Output the (X, Y) coordinate of the center of the cell containing the given text.  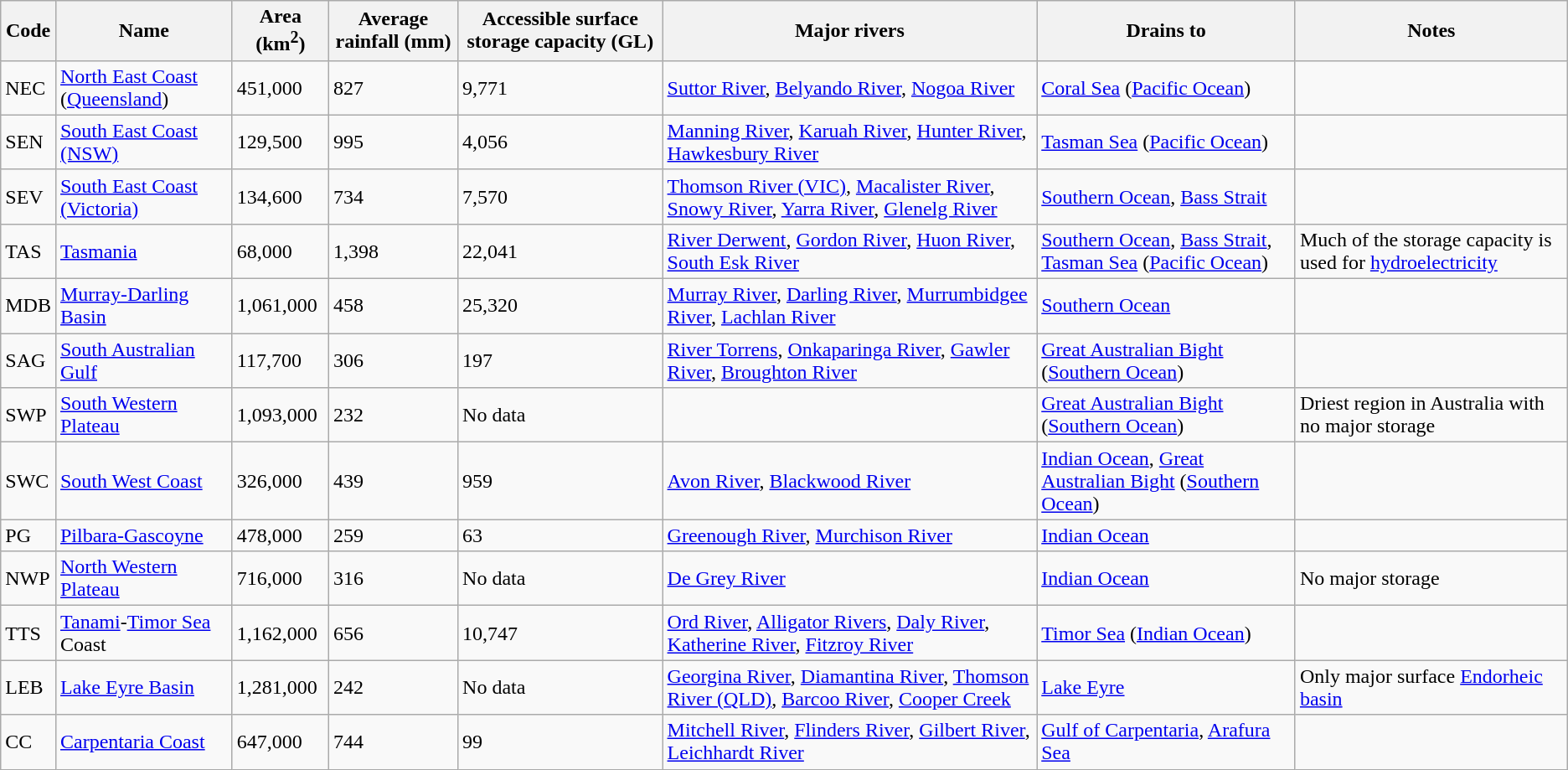
Greenough River, Murchison River (849, 535)
Driest region in Australia with no major storage (1431, 416)
PG (28, 535)
1,398 (393, 251)
Much of the storage capacity is used for hydroelectricity (1431, 251)
SWP (28, 416)
197 (560, 360)
Ord River, Alligator Rivers, Daly River, Katherine River, Fitzroy River (849, 633)
647,000 (280, 742)
4,056 (560, 142)
827 (393, 87)
458 (393, 307)
25,320 (560, 307)
TTS (28, 633)
Area (km2) (280, 31)
Southern Ocean, Bass Strait (1166, 196)
NEC (28, 87)
Georgina River, Diamantina River, Thomson River (QLD), Barcoo River, Cooper Creek (849, 687)
South East Coast (NSW) (144, 142)
439 (393, 481)
Timor Sea (Indian Ocean) (1166, 633)
134,600 (280, 196)
No major storage (1431, 578)
North Western Plateau (144, 578)
10,747 (560, 633)
Major rivers (849, 31)
River Derwent, Gordon River, Huon River, South Esk River (849, 251)
SEV (28, 196)
Notes (1431, 31)
306 (393, 360)
Tanami-Timor Sea Coast (144, 633)
63 (560, 535)
TAS (28, 251)
129,500 (280, 142)
326,000 (280, 481)
South West Coast (144, 481)
1,281,000 (280, 687)
Only major surface Endorheic basin (1431, 687)
NWP (28, 578)
Manning River, Karuah River, Hunter River, Hawkesbury River (849, 142)
CC (28, 742)
SAG (28, 360)
Avon River, Blackwood River (849, 481)
316 (393, 578)
Gulf of Carpentaria, Arafura Sea (1166, 742)
MDB (28, 307)
Indian Ocean, Great Australian Bight (Southern Ocean) (1166, 481)
Tasmania (144, 251)
734 (393, 196)
Southern Ocean (1166, 307)
Coral Sea (Pacific Ocean) (1166, 87)
SEN (28, 142)
Lake Eyre (1166, 687)
259 (393, 535)
LEB (28, 687)
Thomson River (VIC), Macalister River, Snowy River, Yarra River, Glenelg River (849, 196)
1,061,000 (280, 307)
1,162,000 (280, 633)
7,570 (560, 196)
SWC (28, 481)
478,000 (280, 535)
Average rainfall (mm) (393, 31)
Murray-Darling Basin (144, 307)
99 (560, 742)
Code (28, 31)
River Torrens, Onkaparinga River, Gawler River, Broughton River (849, 360)
Murray River, Darling River, Murrumbidgee River, Lachlan River (849, 307)
South Western Plateau (144, 416)
117,700 (280, 360)
242 (393, 687)
716,000 (280, 578)
744 (393, 742)
451,000 (280, 87)
232 (393, 416)
Pilbara-Gascoyne (144, 535)
Suttor River, Belyando River, Nogoa River (849, 87)
North East Coast (Queensland) (144, 87)
68,000 (280, 251)
De Grey River (849, 578)
Mitchell River, Flinders River, Gilbert River, Leichhardt River (849, 742)
22,041 (560, 251)
Lake Eyre Basin (144, 687)
1,093,000 (280, 416)
656 (393, 633)
Tasman Sea (Pacific Ocean) (1166, 142)
South Australian Gulf (144, 360)
995 (393, 142)
9,771 (560, 87)
Drains to (1166, 31)
959 (560, 481)
Carpentaria Coast (144, 742)
Name (144, 31)
South East Coast (Victoria) (144, 196)
Southern Ocean, Bass Strait, Tasman Sea (Pacific Ocean) (1166, 251)
Accessible surface storage capacity (GL) (560, 31)
